Detect which cell encompasses the target text, then output its (x, y) center coordinate. 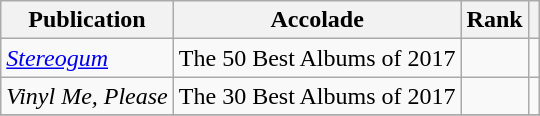
Vinyl Me, Please (88, 96)
Rank (494, 20)
Publication (88, 20)
Accolade (317, 20)
The 30 Best Albums of 2017 (317, 96)
The 50 Best Albums of 2017 (317, 58)
Stereogum (88, 58)
